Search for the cell housing the specified text and yield its [X, Y] center coordinate. 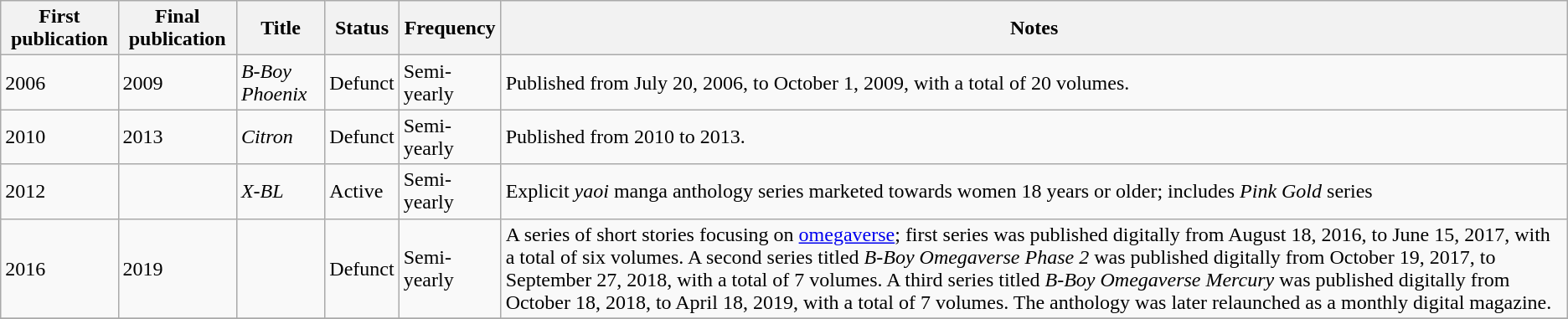
2016 [59, 268]
Title [280, 28]
Status [362, 28]
2013 [178, 137]
2009 [178, 82]
Published from 2010 to 2013. [1034, 137]
2010 [59, 137]
Citron [280, 137]
First publication [59, 28]
Final publication [178, 28]
2006 [59, 82]
X-BL [280, 191]
B-Boy Phoenix [280, 82]
2012 [59, 191]
2019 [178, 268]
Notes [1034, 28]
Active [362, 191]
Frequency [450, 28]
Published from July 20, 2006, to October 1, 2009, with a total of 20 volumes. [1034, 82]
Explicit yaoi manga anthology series marketed towards women 18 years or older; includes Pink Gold series [1034, 191]
